Pinpoint the cell where the given text exists, returning its [x, y] midpoint coordinate. 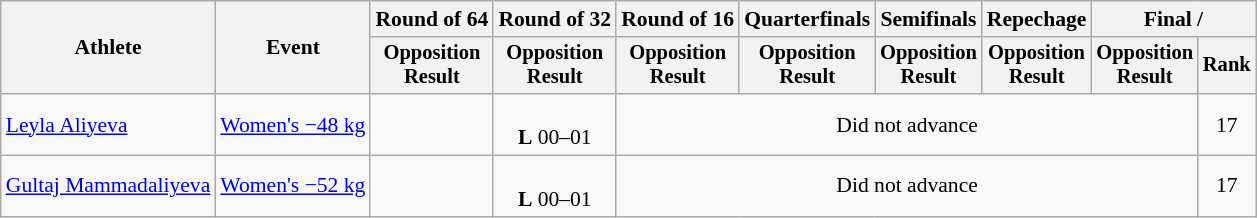
Leyla Aliyeva [108, 124]
Women's −52 kg [292, 186]
Athlete [108, 48]
Round of 32 [554, 19]
Women's −48 kg [292, 124]
Quarterfinals [807, 19]
Event [292, 48]
Round of 64 [432, 19]
Final / [1173, 19]
Repechage [1037, 19]
Gultaj Mammadaliyeva [108, 186]
Rank [1227, 66]
Round of 16 [678, 19]
Semifinals [928, 19]
